Find where the given text appears and provide that cell's center as (x, y) coordinate. 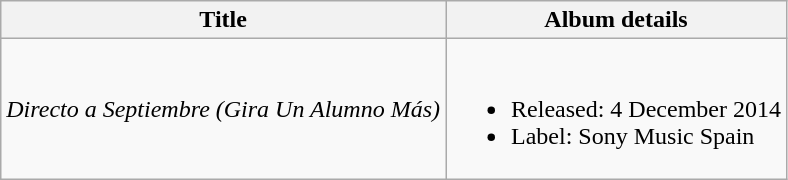
Released: 4 December 2014Label: Sony Music Spain (616, 109)
Album details (616, 20)
Title (224, 20)
Directo a Septiembre (Gira Un Alumno Más) (224, 109)
